Return the (x, y) coordinate for the center point of the cell that contains the specified text.  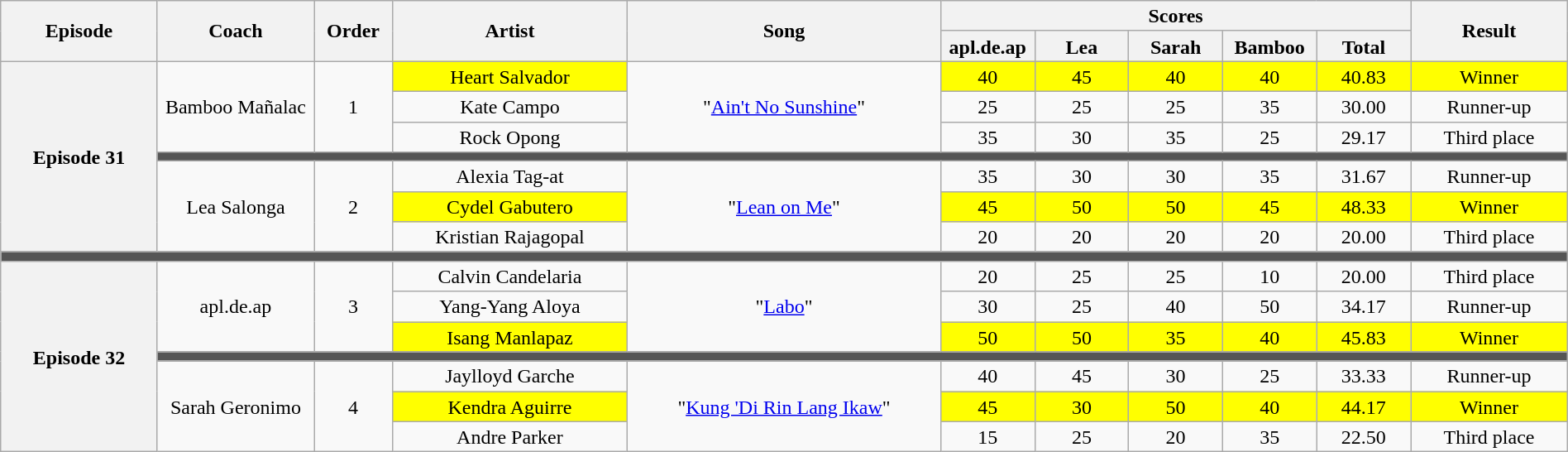
Sarah (1176, 46)
2 (354, 207)
Rock Opong (509, 137)
15 (987, 437)
Kate Campo (509, 106)
33.33 (1364, 376)
Calvin Candelaria (509, 276)
"Lean on Me" (784, 207)
40.83 (1364, 76)
Kendra Aguirre (509, 407)
Yang-Yang Aloya (509, 306)
3 (354, 306)
Coach (235, 31)
"Ain't No Sunshine" (784, 107)
Total (1364, 46)
29.17 (1364, 137)
"Labo" (784, 306)
Lea Salonga (235, 207)
Episode 32 (79, 356)
Heart Salvador (509, 76)
Sarah Geronimo (235, 406)
Order (354, 31)
48.33 (1364, 207)
Episode 31 (79, 156)
31.67 (1364, 177)
"Kung 'Di Rin Lang Ikaw" (784, 406)
45.83 (1364, 336)
Episode (79, 31)
Isang Manlapaz (509, 336)
10 (1269, 276)
44.17 (1364, 407)
22.50 (1364, 437)
Alexia Tag-at (509, 177)
Kristian Rajagopal (509, 237)
Artist (509, 31)
Result (1489, 31)
Lea (1082, 46)
Scores (1175, 17)
30.00 (1364, 106)
34.17 (1364, 306)
Cydel Gabutero (509, 207)
Song (784, 31)
Bamboo Mañalac (235, 107)
4 (354, 406)
Jaylloyd Garche (509, 376)
Andre Parker (509, 437)
Bamboo (1269, 46)
1 (354, 107)
